Identify which cell holds the provided text, then report its (X, Y) central coordinate. 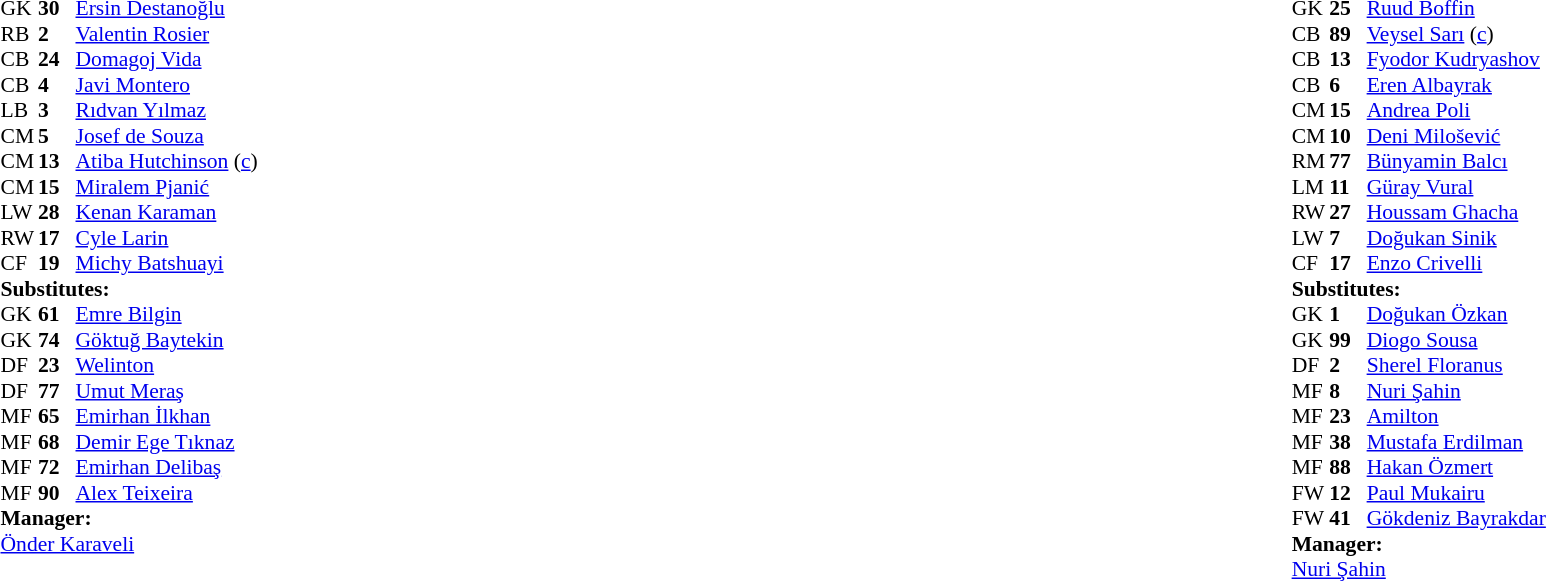
Deni Milošević (1456, 136)
Nuri Şahin (1456, 391)
Rıdvan Yılmaz (167, 111)
Sherel Floranus (1456, 365)
24 (57, 59)
88 (1348, 467)
Houssam Ghacha (1456, 213)
RM (1311, 161)
Kenan Karaman (167, 213)
RB (19, 34)
74 (57, 340)
Alex Teixeira (167, 493)
19 (57, 263)
Miralem Pjanić (167, 187)
Amilton (1456, 417)
12 (1348, 493)
61 (57, 315)
89 (1348, 34)
Hakan Özmert (1456, 467)
Atiba Hutchinson (c) (167, 161)
Cyle Larin (167, 238)
Valentin Rosier (167, 34)
Fyodor Kudryashov (1456, 59)
6 (1348, 85)
Javi Montero (167, 85)
Emre Bilgin (167, 315)
Welinton (167, 365)
Göktuğ Baytekin (167, 340)
1 (1348, 315)
Bünyamin Balcı (1456, 161)
Michy Batshuayi (167, 263)
72 (57, 467)
Eren Albayrak (1456, 85)
LB (19, 111)
LM (1311, 187)
27 (1348, 213)
Diogo Sousa (1456, 340)
99 (1348, 340)
Umut Meraş (167, 391)
Josef de Souza (167, 136)
Andrea Poli (1456, 111)
4 (57, 85)
3 (57, 111)
5 (57, 136)
Gökdeniz Bayrakdar (1456, 519)
7 (1348, 238)
41 (1348, 519)
65 (57, 417)
Enzo Crivelli (1456, 263)
Paul Mukairu (1456, 493)
8 (1348, 391)
68 (57, 442)
28 (57, 213)
11 (1348, 187)
Domagoj Vida (167, 59)
Doğukan Özkan (1456, 315)
Emirhan Delibaş (167, 467)
Doğukan Sinik (1456, 238)
Önder Karaveli (128, 544)
Veysel Sarı (c) (1456, 34)
10 (1348, 136)
38 (1348, 442)
Emirhan İlkhan (167, 417)
Mustafa Erdilman (1456, 442)
Güray Vural (1456, 187)
90 (57, 493)
Demir Ege Tıknaz (167, 442)
